Scan for the cell matching the given text and deliver its [X, Y] coordinate at center. 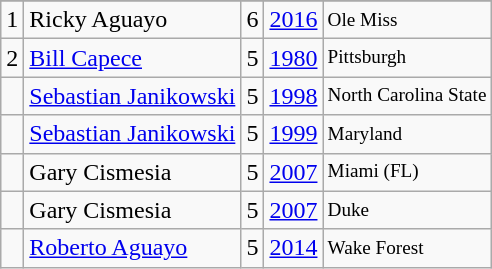
6 [252, 20]
2 [12, 58]
2014 [294, 248]
Ricky Aguayo [132, 20]
Wake Forest [407, 248]
1999 [294, 134]
Bill Capece [132, 58]
1998 [294, 96]
Maryland [407, 134]
Miami (FL) [407, 172]
Duke [407, 210]
Pittsburgh [407, 58]
1 [12, 20]
Roberto Aguayo [132, 248]
1980 [294, 58]
North Carolina State [407, 96]
2016 [294, 20]
Ole Miss [407, 20]
